Return (x, y) of the center of cell containing provided text 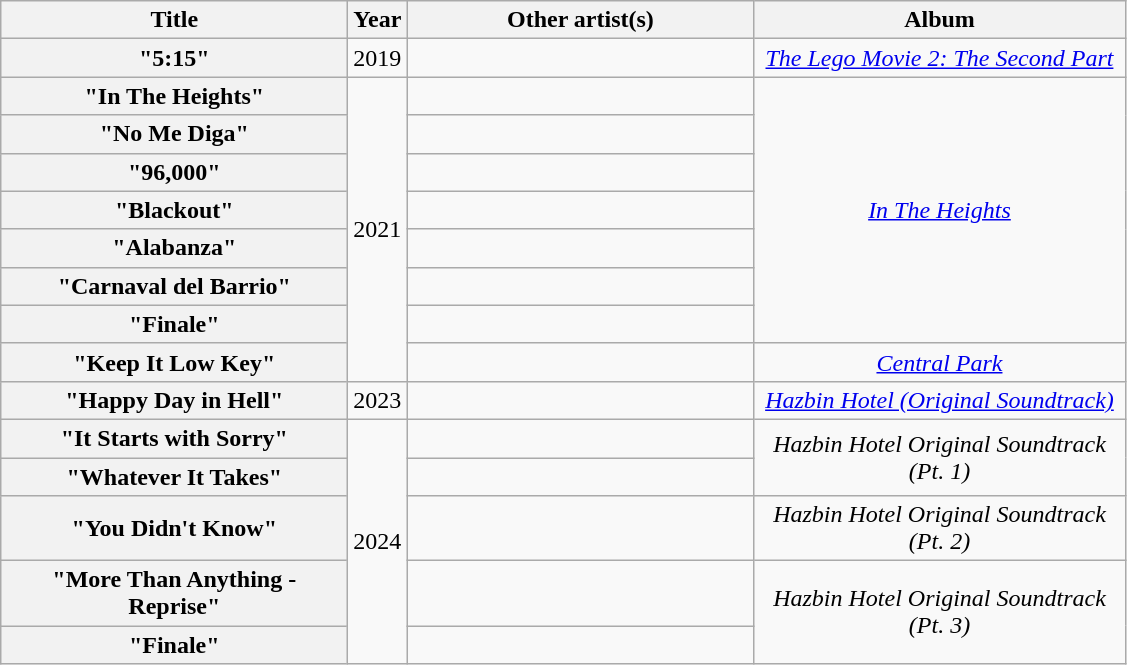
2019 (378, 58)
"5:15" (174, 58)
Hazbin Hotel (Original Soundtrack) (940, 400)
"You Didn't Know" (174, 528)
"Whatever It Takes" (174, 477)
"No Me Diga" (174, 134)
"Keep It Low Key" (174, 362)
"Alabanza" (174, 248)
Year (378, 20)
"96,000" (174, 172)
Hazbin Hotel Original Soundtrack (Pt. 1) (940, 457)
Central Park (940, 362)
"More Than Anything - Reprise" (174, 594)
"In The Heights" (174, 96)
"Happy Day in Hell" (174, 400)
In The Heights (940, 210)
2024 (378, 541)
"It Starts with Sorry" (174, 438)
2023 (378, 400)
Other artist(s) (580, 20)
Hazbin Hotel Original Soundtrack (Pt. 3) (940, 612)
"Blackout" (174, 210)
Hazbin Hotel Original Soundtrack (Pt. 2) (940, 528)
The Lego Movie 2: The Second Part (940, 58)
2021 (378, 229)
"Carnaval del Barrio" (174, 286)
Album (940, 20)
Title (174, 20)
